Pinpoint the cell where the given text exists, returning its [x, y] midpoint coordinate. 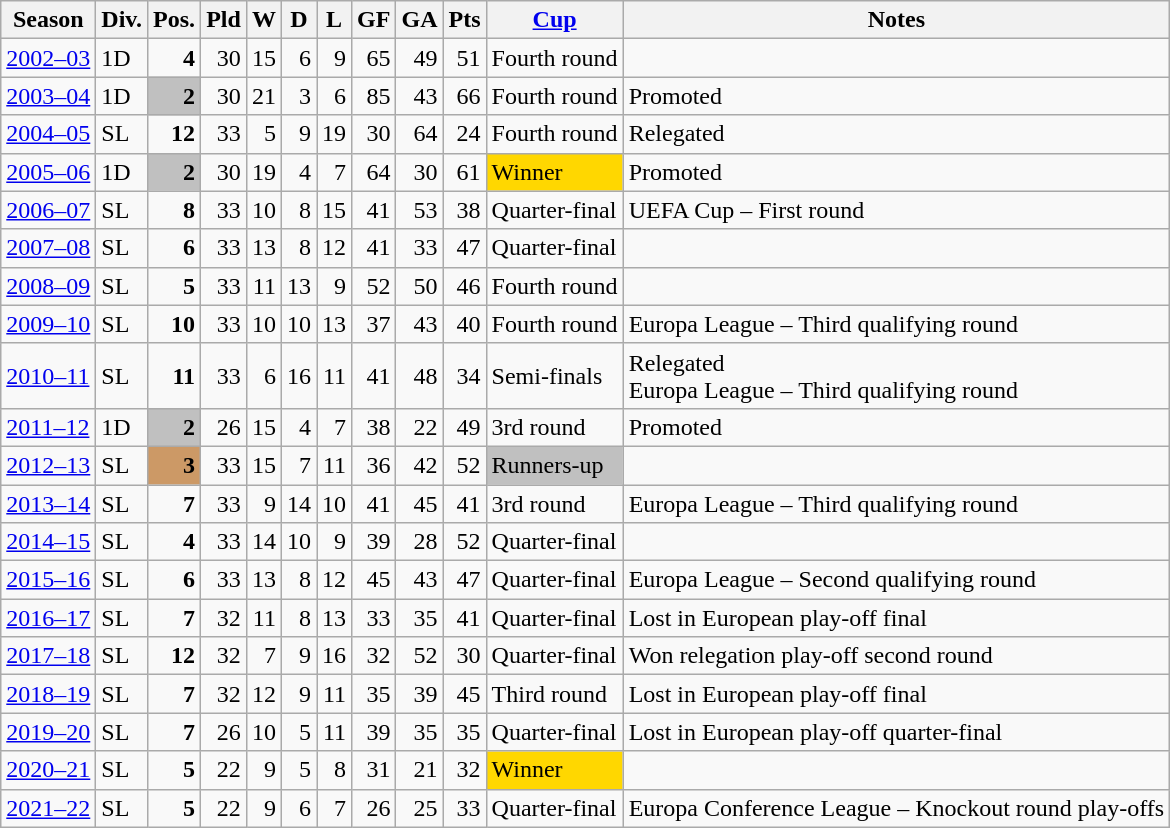
24 [464, 134]
25 [420, 808]
2012–13 [48, 465]
2018–19 [48, 694]
UEFA Cup – First round [896, 210]
Cup [554, 20]
61 [464, 172]
Third round [554, 694]
51 [464, 58]
31 [374, 770]
2017–18 [48, 656]
Pld [224, 20]
2008–09 [48, 286]
46 [464, 286]
37 [374, 324]
40 [464, 324]
2004–05 [48, 134]
2010–11 [48, 376]
28 [420, 542]
Div. [122, 20]
2003–04 [48, 96]
Won relegation play-off second round [896, 656]
53 [420, 210]
Pts [464, 20]
GF [374, 20]
2020–21 [48, 770]
Notes [896, 20]
Runners-up [554, 465]
D [298, 20]
GA [420, 20]
2002–03 [48, 58]
2013–14 [48, 503]
2014–15 [48, 542]
34 [464, 376]
66 [464, 96]
L [334, 20]
Relegated [896, 134]
65 [374, 58]
RelegatedEuropa League – Third qualifying round [896, 376]
Pos. [174, 20]
2015–16 [48, 580]
W [264, 20]
2006–07 [48, 210]
Semi-finals [554, 376]
50 [420, 286]
2016–17 [48, 618]
2019–20 [48, 732]
85 [374, 96]
Season [48, 20]
48 [420, 376]
2021–22 [48, 808]
2011–12 [48, 427]
Europa Conference League – Knockout round play-offs [896, 808]
2005–06 [48, 172]
2009–10 [48, 324]
42 [420, 465]
36 [374, 465]
Lost in European play-off quarter-final [896, 732]
Europa League – Second qualifying round [896, 580]
2007–08 [48, 248]
